Scan for the cell matching the given text and deliver its [X, Y] coordinate at center. 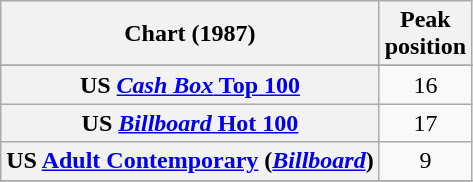
US Billboard Hot 100 [190, 123]
US Cash Box Top 100 [190, 85]
17 [425, 123]
16 [425, 85]
US Adult Contemporary (Billboard) [190, 161]
Peakposition [425, 34]
Chart (1987) [190, 34]
9 [425, 161]
